Identify which cell holds the provided text, then report its [x, y] central coordinate. 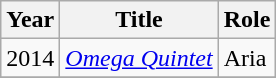
Aria [247, 58]
Omega Quintet [139, 58]
Role [247, 20]
Year [30, 20]
Title [139, 20]
2014 [30, 58]
